Find where the given text appears and provide that cell's center as (x, y) coordinate. 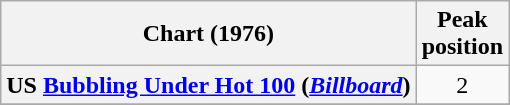
Chart (1976) (208, 34)
Peakposition (462, 34)
US Bubbling Under Hot 100 (Billboard) (208, 85)
2 (462, 85)
